Scan for the cell matching the given text and deliver its (X, Y) coordinate at center. 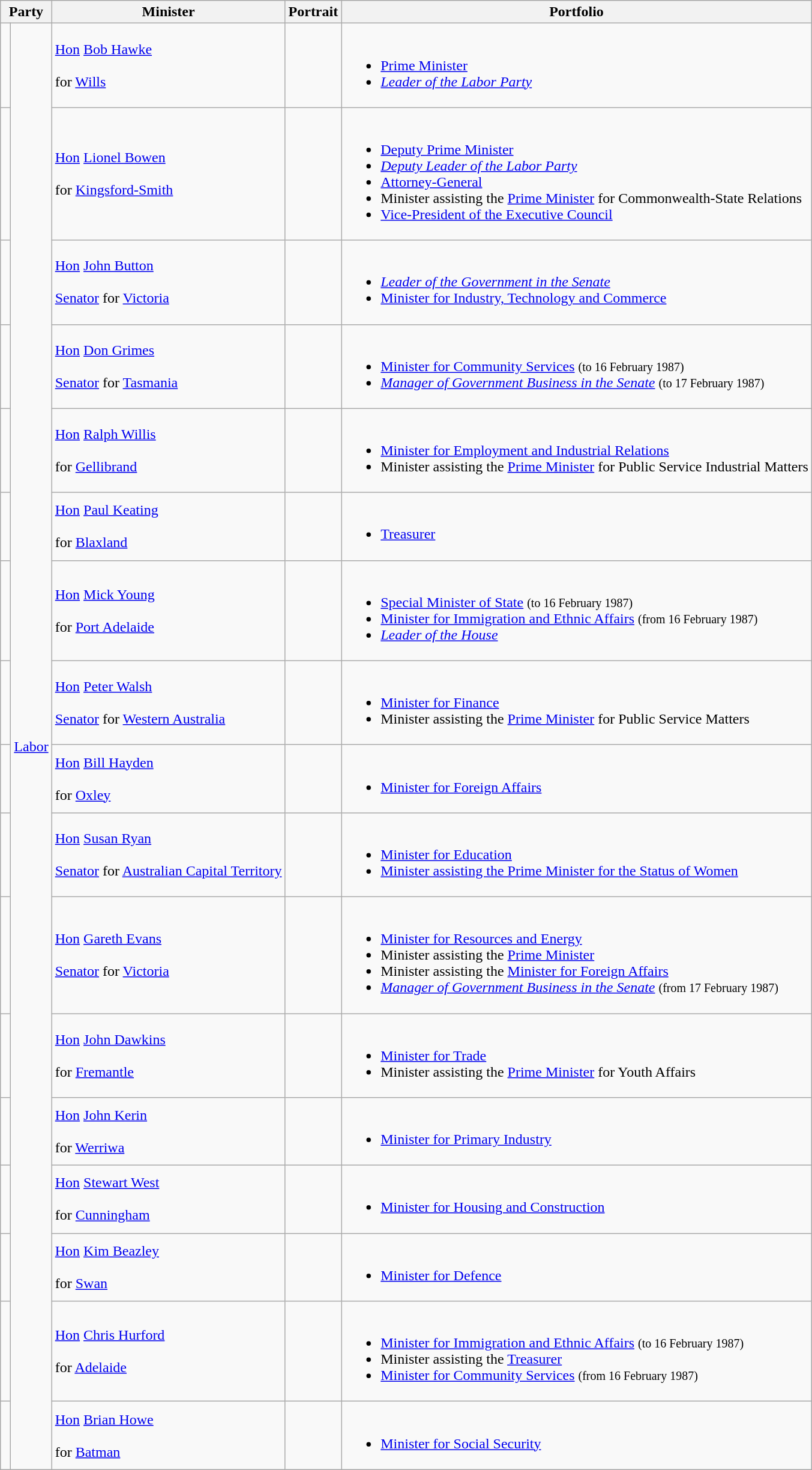
Hon Bill Hayden for Oxley (168, 778)
Minister for Defence (577, 1267)
Hon Chris Hurford for Adelaide (168, 1351)
Hon Gareth Evans Senator for Victoria (168, 955)
Minister for FinanceMinister assisting the Prime Minister for Public Service Matters (577, 703)
Prime MinisterLeader of the Labor Party (577, 65)
Hon Lionel Bowen for Kingsford-Smith (168, 174)
Hon Mick Young for Port Adelaide (168, 610)
Hon John Kerin for Werriwa (168, 1131)
Hon Ralph Willis for Gellibrand (168, 450)
Portfolio (577, 12)
Hon Don Grimes Senator for Tasmania (168, 366)
Minister for Foreign Affairs (577, 778)
Minister for EducationMinister assisting the Prime Minister for the Status of Women (577, 854)
Hon Brian Howe for Batman (168, 1435)
Hon John Dawkins for Fremantle (168, 1056)
Leader of the Government in the SenateMinister for Industry, Technology and Commerce (577, 282)
Minister for Primary Industry (577, 1131)
Hon Paul Keating for Blaxland (168, 526)
Party (26, 12)
Minister for TradeMinister assisting the Prime Minister for Youth Affairs (577, 1056)
Minister for Community Services (to 16 February 1987)Manager of Government Business in the Senate (to 17 February 1987) (577, 366)
Minister (168, 12)
Hon Kim Beazley for Swan (168, 1267)
Hon Bob Hawke for Wills (168, 65)
Minister for Employment and Industrial RelationsMinister assisting the Prime Minister for Public Service Industrial Matters (577, 450)
Hon John Button Senator for Victoria (168, 282)
Special Minister of State (to 16 February 1987)Minister for Immigration and Ethnic Affairs (from 16 February 1987)Leader of the House (577, 610)
Treasurer (577, 526)
Labor (31, 746)
Minister for Social Security (577, 1435)
Portrait (313, 12)
Hon Peter Walsh Senator for Western Australia (168, 703)
Hon Susan Ryan Senator for Australian Capital Territory (168, 854)
Hon Stewart West for Cunningham (168, 1200)
Minister for Housing and Construction (577, 1200)
